Detect which cell encompasses the target text, then output its [x, y] center coordinate. 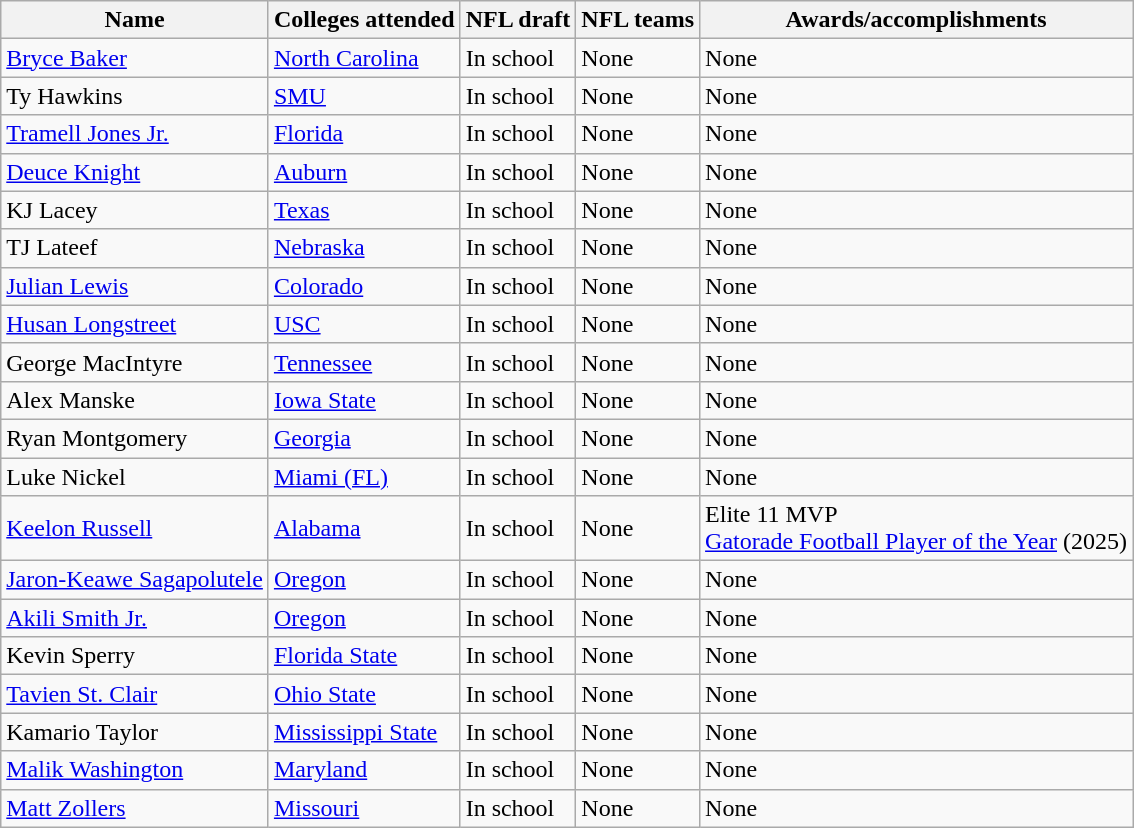
North Carolina [364, 58]
Deuce Knight [135, 172]
Name [135, 20]
Akili Smith Jr. [135, 618]
Ohio State [364, 694]
Mississippi State [364, 732]
TJ Lateef [135, 248]
Colleges attended [364, 20]
NFL teams [638, 20]
Keelon Russell [135, 528]
Awards/accomplishments [916, 20]
USC [364, 324]
Florida State [364, 656]
Georgia [364, 438]
Kamario Taylor [135, 732]
Malik Washington [135, 770]
Alabama [364, 528]
Husan Longstreet [135, 324]
Tavien St. Clair [135, 694]
Kevin Sperry [135, 656]
Missouri [364, 808]
Texas [364, 210]
Jaron-Keawe Sagapolutele [135, 580]
George MacIntyre [135, 362]
KJ Lacey [135, 210]
Maryland [364, 770]
Miami (FL) [364, 477]
Nebraska [364, 248]
Iowa State [364, 400]
Auburn [364, 172]
NFL draft [518, 20]
Elite 11 MVPGatorade Football Player of the Year (2025) [916, 528]
SMU [364, 96]
Julian Lewis [135, 286]
Tramell Jones Jr. [135, 134]
Alex Manske [135, 400]
Tennessee [364, 362]
Bryce Baker [135, 58]
Ty Hawkins [135, 96]
Matt Zollers [135, 808]
Florida [364, 134]
Colorado [364, 286]
Luke Nickel [135, 477]
Ryan Montgomery [135, 438]
